Identify which cell holds the provided text, then report its [X, Y] central coordinate. 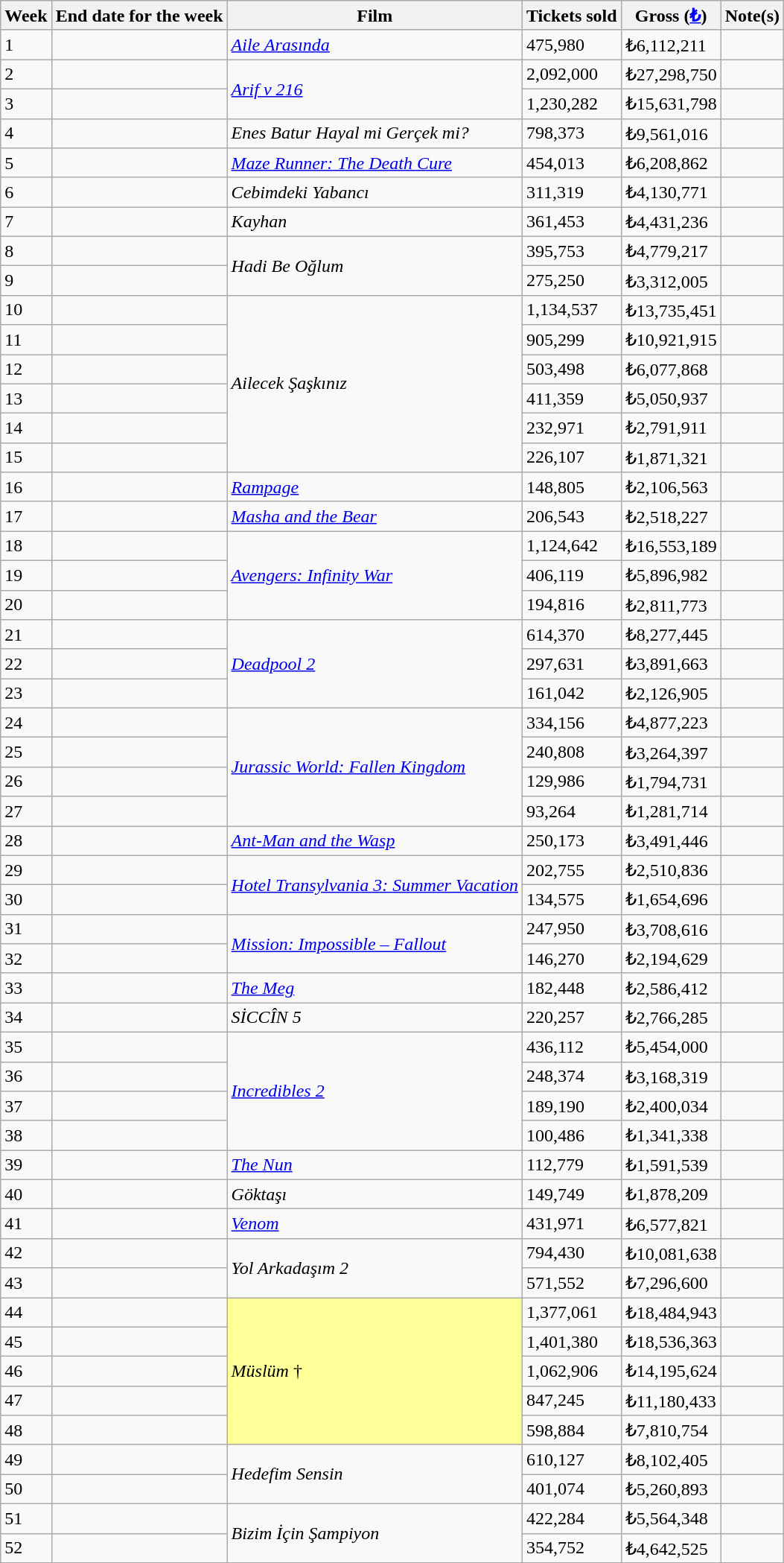
1 [26, 45]
232,971 [572, 428]
406,119 [572, 575]
41 [26, 1224]
₺3,312,005 [671, 281]
571,552 [572, 1283]
6 [26, 192]
610,127 [572, 1459]
9 [26, 281]
3 [26, 104]
Jurassic World: Fallen Kingdom [375, 767]
28 [26, 840]
24 [26, 723]
33 [26, 988]
₺15,631,798 [671, 104]
134,575 [572, 900]
21 [26, 635]
₺4,431,236 [671, 222]
905,299 [572, 340]
297,631 [572, 664]
End date for the week [139, 16]
93,264 [572, 811]
₺2,811,773 [671, 605]
Tickets sold [572, 16]
226,107 [572, 457]
₺2,518,227 [671, 516]
The Meg [375, 988]
₺14,195,624 [671, 1372]
₺6,577,821 [671, 1224]
Avengers: Infinity War [375, 575]
Ailecek Şaşkınız [375, 383]
₺5,454,000 [671, 1047]
Hotel Transylvania 3: Summer Vacation [375, 885]
Ant-Man and the Wasp [375, 840]
₺5,050,937 [671, 399]
52 [26, 1548]
Deadpool 2 [375, 665]
₺5,260,893 [671, 1489]
503,498 [572, 370]
₺10,921,915 [671, 340]
129,986 [572, 781]
422,284 [572, 1518]
Aile Arasında [375, 45]
1,230,282 [572, 104]
48 [26, 1430]
12 [26, 370]
598,884 [572, 1430]
25 [26, 752]
₺4,877,223 [671, 723]
₺3,491,446 [671, 840]
₺2,194,629 [671, 959]
10 [26, 310]
₺18,536,363 [671, 1342]
14 [26, 428]
Yol Arkadaşım 2 [375, 1268]
Enes Batur Hayal mi Gerçek mi? [375, 133]
₺4,779,217 [671, 251]
SİCCÎN 5 [375, 1018]
₺27,298,750 [671, 74]
₺1,341,338 [671, 1135]
50 [26, 1489]
₺7,296,600 [671, 1283]
₺1,654,696 [671, 900]
₺4,130,771 [671, 192]
206,543 [572, 516]
Bizim İçin Şampiyon [375, 1533]
475,980 [572, 45]
37 [26, 1106]
₺6,208,862 [671, 163]
401,074 [572, 1489]
2,092,000 [572, 74]
361,453 [572, 222]
₺2,586,412 [671, 988]
46 [26, 1372]
₺3,168,319 [671, 1077]
1,124,642 [572, 546]
8 [26, 251]
30 [26, 900]
194,816 [572, 605]
Mission: Impossible – Fallout [375, 943]
₺9,561,016 [671, 133]
411,359 [572, 399]
₺8,277,445 [671, 635]
250,173 [572, 840]
2 [26, 74]
275,250 [572, 281]
149,749 [572, 1194]
36 [26, 1077]
20 [26, 605]
454,013 [572, 163]
₺6,112,211 [671, 45]
Film [375, 16]
Kayhan [375, 222]
247,950 [572, 929]
1,401,380 [572, 1342]
7 [26, 222]
Venom [375, 1224]
146,270 [572, 959]
40 [26, 1194]
395,753 [572, 251]
436,112 [572, 1047]
Incredibles 2 [375, 1091]
₺1,878,209 [671, 1194]
₺6,077,868 [671, 370]
Rampage [375, 487]
22 [26, 664]
Göktaşı [375, 1194]
27 [26, 811]
354,752 [572, 1548]
Note(s) [752, 16]
₺10,081,638 [671, 1253]
248,374 [572, 1077]
4 [26, 133]
45 [26, 1342]
₺2,766,285 [671, 1018]
₺2,126,905 [671, 694]
794,430 [572, 1253]
43 [26, 1283]
29 [26, 870]
Arif v 216 [375, 89]
₺4,642,525 [671, 1548]
202,755 [572, 870]
35 [26, 1047]
Cebimdeki Yabancı [375, 192]
161,042 [572, 694]
₺1,591,539 [671, 1165]
₺13,735,451 [671, 310]
₺2,400,034 [671, 1106]
189,190 [572, 1106]
1,134,537 [572, 310]
112,779 [572, 1165]
17 [26, 516]
13 [26, 399]
38 [26, 1135]
11 [26, 340]
₺3,264,397 [671, 752]
1,062,906 [572, 1372]
₺2,791,911 [671, 428]
18 [26, 546]
₺5,564,348 [671, 1518]
42 [26, 1253]
15 [26, 457]
Müslüm † [375, 1372]
311,319 [572, 192]
Week [26, 16]
334,156 [572, 723]
100,486 [572, 1135]
Gross (₺) [671, 16]
₺3,708,616 [671, 929]
148,805 [572, 487]
26 [26, 781]
₺2,510,836 [671, 870]
44 [26, 1313]
614,370 [572, 635]
Maze Runner: The Death Cure [375, 163]
The Nun [375, 1165]
₺16,553,189 [671, 546]
₺1,794,731 [671, 781]
798,373 [572, 133]
₺1,281,714 [671, 811]
₺18,484,943 [671, 1313]
34 [26, 1018]
240,808 [572, 752]
31 [26, 929]
47 [26, 1401]
Hedefim Sensin [375, 1474]
Hadi Be Oğlum [375, 265]
5 [26, 163]
19 [26, 575]
₺5,896,982 [671, 575]
39 [26, 1165]
1,377,061 [572, 1313]
Masha and the Bear [375, 516]
49 [26, 1459]
431,971 [572, 1224]
51 [26, 1518]
23 [26, 694]
₺2,106,563 [671, 487]
₺8,102,405 [671, 1459]
16 [26, 487]
₺1,871,321 [671, 457]
₺7,810,754 [671, 1430]
847,245 [572, 1401]
220,257 [572, 1018]
₺3,891,663 [671, 664]
₺11,180,433 [671, 1401]
32 [26, 959]
182,448 [572, 988]
